From the cell containing the given text, extract its center point as [X, Y] coordinate. 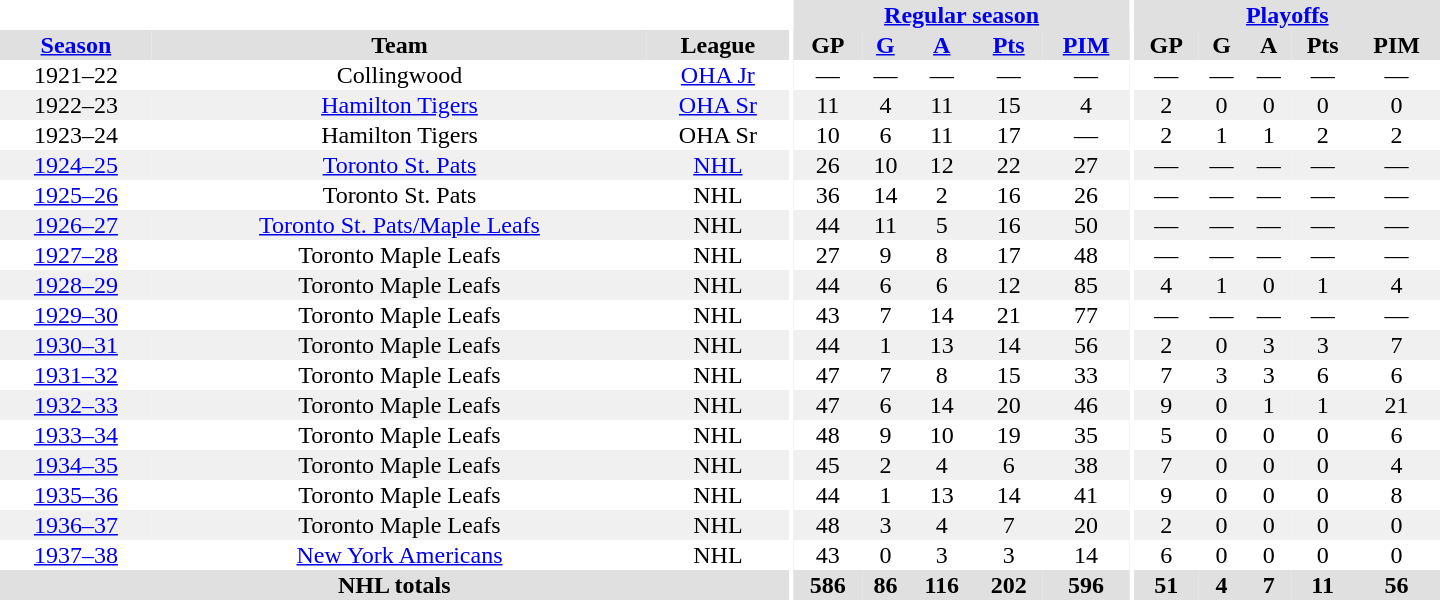
586 [828, 585]
19 [1009, 435]
1926–27 [76, 225]
1934–35 [76, 465]
1927–28 [76, 255]
Team [400, 45]
Playoffs [1288, 15]
1922–23 [76, 105]
New York Americans [400, 555]
22 [1009, 165]
Collingwood [400, 75]
OHA Jr [718, 75]
1921–22 [76, 75]
33 [1086, 375]
45 [828, 465]
46 [1086, 405]
NHL totals [394, 585]
1937–38 [76, 555]
1925–26 [76, 195]
85 [1086, 285]
41 [1086, 495]
1931–32 [76, 375]
1936–37 [76, 525]
1923–24 [76, 135]
35 [1086, 435]
202 [1009, 585]
86 [886, 585]
50 [1086, 225]
1930–31 [76, 345]
1924–25 [76, 165]
116 [942, 585]
1935–36 [76, 495]
51 [1166, 585]
1928–29 [76, 285]
1932–33 [76, 405]
Toronto St. Pats/Maple Leafs [400, 225]
77 [1086, 315]
36 [828, 195]
Season [76, 45]
596 [1086, 585]
38 [1086, 465]
Regular season [962, 15]
1933–34 [76, 435]
League [718, 45]
1929–30 [76, 315]
